Extract the (x, y) coordinate from the center of the cell holding the provided text.  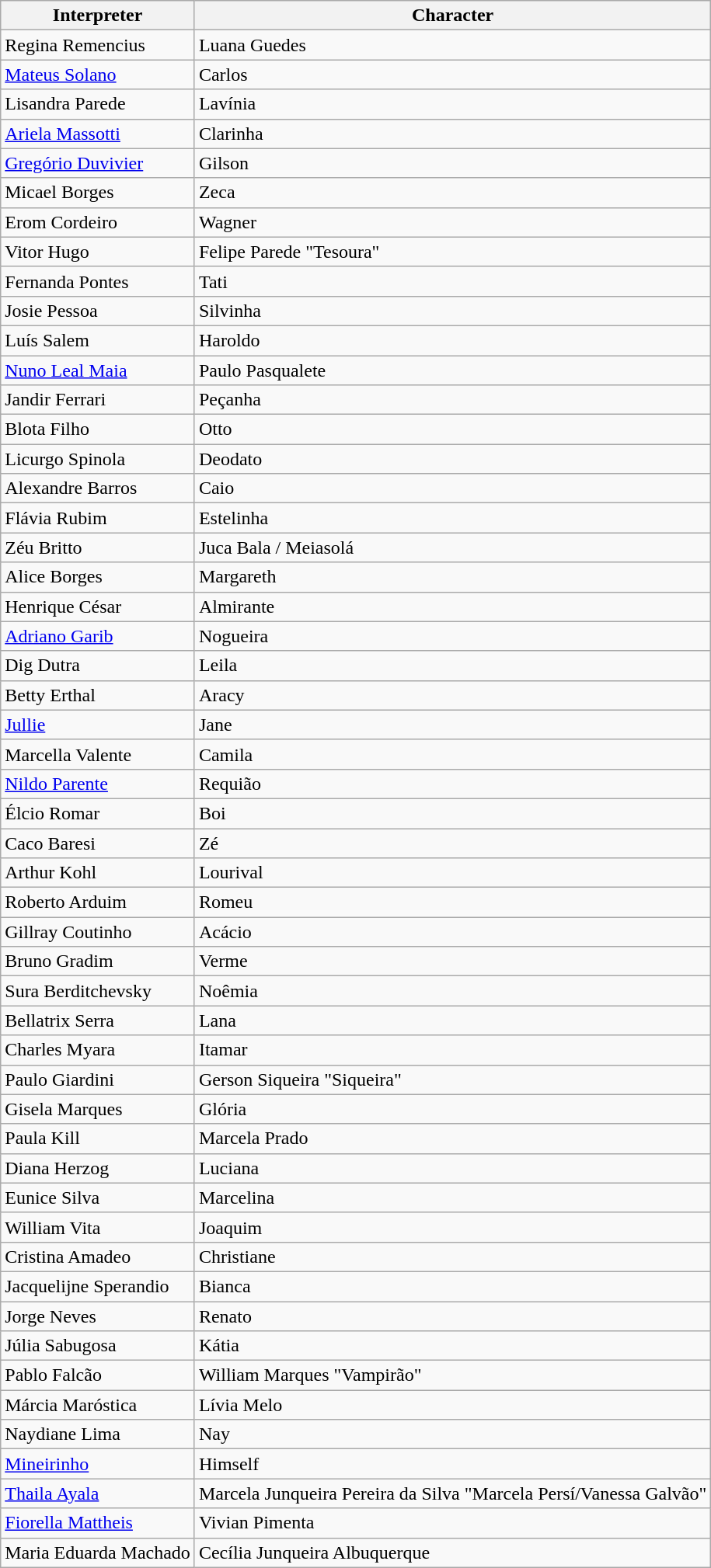
Lavínia (452, 104)
Nuno Leal Maia (98, 370)
Diana Herzog (98, 1168)
Glória (452, 1109)
Marcela Junqueira Pereira da Silva "Marcela Persí/Vanessa Galvão" (452, 1493)
William Marques "Vampirão" (452, 1375)
Dig Dutra (98, 666)
Lana (452, 1020)
Blota Filho (98, 429)
Marcella Valente (98, 754)
Lourival (452, 873)
Mateus Solano (98, 75)
Requião (452, 784)
William Vita (98, 1227)
Arthur Kohl (98, 873)
Himself (452, 1464)
Marcelina (452, 1198)
Paula Kill (98, 1139)
Adriano Garib (98, 636)
Eunice Silva (98, 1198)
Aracy (452, 695)
Vitor Hugo (98, 252)
Carlos (452, 75)
Acácio (452, 932)
Mineirinho (98, 1464)
Nogueira (452, 636)
Cecília Junqueira Albuquerque (452, 1552)
Almirante (452, 607)
Zeca (452, 193)
Alice Borges (98, 577)
Peçanha (452, 400)
Bruno Gradim (98, 961)
Leila (452, 666)
Noêmia (452, 991)
Roberto Arduim (98, 902)
Caio (452, 488)
Haroldo (452, 340)
Gisela Marques (98, 1109)
Charles Myara (98, 1050)
Tati (452, 281)
Verme (452, 961)
Bianca (452, 1286)
Silvinha (452, 311)
Cristina Amadeo (98, 1257)
Fernanda Pontes (98, 281)
Otto (452, 429)
Zéu Britto (98, 548)
Joaquim (452, 1227)
Felipe Parede "Tesoura" (452, 252)
Márcia Maróstica (98, 1405)
Fiorella Mattheis (98, 1523)
Paulo Giardini (98, 1080)
Gregório Duvivier (98, 163)
Flávia Rubim (98, 518)
Micael Borges (98, 193)
Lisandra Parede (98, 104)
Margareth (452, 577)
Boi (452, 813)
Luís Salem (98, 340)
Gerson Siqueira "Siqueira" (452, 1080)
Nay (452, 1434)
Jacquelijne Sperandio (98, 1286)
Vivian Pimenta (452, 1523)
Élcio Romar (98, 813)
Jullie (98, 725)
Clarinha (452, 134)
Regina Remencius (98, 45)
Estelinha (452, 518)
Lívia Melo (452, 1405)
Marcela Prado (452, 1139)
Juca Bala / Meiasolá (452, 548)
Luana Guedes (452, 45)
Itamar (452, 1050)
Thaila Ayala (98, 1493)
Renato (452, 1316)
Jorge Neves (98, 1316)
Henrique César (98, 607)
Christiane (452, 1257)
Bellatrix Serra (98, 1020)
Deodato (452, 459)
Betty Erthal (98, 695)
Wagner (452, 222)
Paulo Pasqualete (452, 370)
Erom Cordeiro (98, 222)
Nildo Parente (98, 784)
Naydiane Lima (98, 1434)
Zé (452, 843)
Luciana (452, 1168)
Pablo Falcão (98, 1375)
Gillray Coutinho (98, 932)
Interpreter (98, 16)
Gilson (452, 163)
Jandir Ferrari (98, 400)
Jane (452, 725)
Júlia Sabugosa (98, 1346)
Licurgo Spinola (98, 459)
Romeu (452, 902)
Character (452, 16)
Alexandre Barros (98, 488)
Camila (452, 754)
Caco Baresi (98, 843)
Maria Eduarda Machado (98, 1552)
Josie Pessoa (98, 311)
Sura Berditchevsky (98, 991)
Kátia (452, 1346)
Ariela Massotti (98, 134)
